Pinpoint the cell where the given text exists, returning its (x, y) midpoint coordinate. 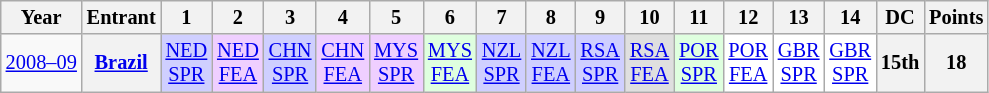
15th (900, 63)
NZLFEA (550, 63)
13 (799, 17)
CHNFEA (342, 63)
5 (396, 17)
6 (450, 17)
NEDSPR (187, 63)
RSASPR (600, 63)
3 (290, 17)
Points (956, 17)
PORFEA (748, 63)
18 (956, 63)
2 (238, 17)
9 (600, 17)
Entrant (122, 17)
RSAFEA (650, 63)
MYSSPR (396, 63)
4 (342, 17)
CHNSPR (290, 63)
DC (900, 17)
1 (187, 17)
12 (748, 17)
MYSFEA (450, 63)
11 (698, 17)
NEDFEA (238, 63)
10 (650, 17)
PORSPR (698, 63)
2008–09 (42, 63)
Brazil (122, 63)
8 (550, 17)
14 (850, 17)
NZLSPR (502, 63)
Year (42, 17)
7 (502, 17)
